Extract the [X, Y] coordinate from the center of the cell holding the provided text.  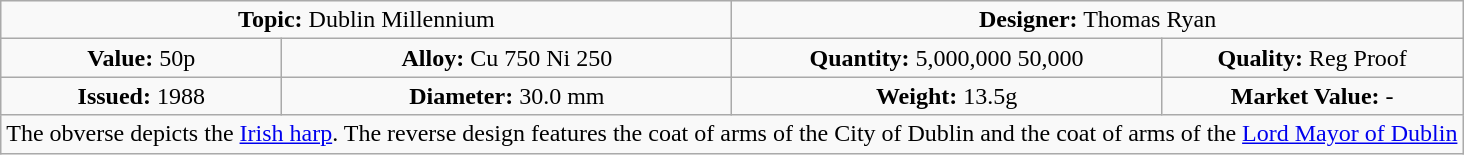
Issued: 1988 [142, 96]
Value: 50p [142, 58]
Topic: Dublin Millennium [366, 20]
Weight: 13.5g [946, 96]
Market Value: - [1312, 96]
Quality: Reg Proof [1312, 58]
Quantity: 5,000,000 50,000 [946, 58]
Diameter: 30.0 mm [507, 96]
Alloy: Cu 750 Ni 250 [507, 58]
Designer: Thomas Ryan [1098, 20]
